Return (x, y) of the center of cell containing provided text 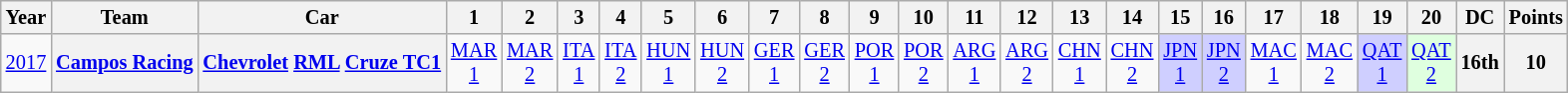
2017 (26, 63)
ITA1 (579, 63)
CHN2 (1133, 63)
CHN1 (1079, 63)
Team (124, 17)
17 (1274, 17)
1 (474, 17)
20 (1430, 17)
DC (1480, 17)
JPN2 (1224, 63)
19 (1382, 17)
POR1 (874, 63)
HUN1 (668, 63)
ARG1 (974, 63)
MAC1 (1274, 63)
4 (620, 17)
2 (530, 17)
JPN1 (1180, 63)
HUN2 (722, 63)
16 (1224, 17)
Campos Racing (124, 63)
Points (1536, 17)
14 (1133, 17)
6 (722, 17)
QAT1 (1382, 63)
GER1 (774, 63)
7 (774, 17)
MAC2 (1330, 63)
POR2 (924, 63)
Year (26, 17)
QAT2 (1430, 63)
8 (824, 17)
ARG2 (1027, 63)
Chevrolet RML Cruze TC1 (321, 63)
MAR1 (474, 63)
3 (579, 17)
MAR2 (530, 63)
9 (874, 17)
GER2 (824, 63)
5 (668, 17)
18 (1330, 17)
ITA2 (620, 63)
16th (1480, 63)
12 (1027, 17)
15 (1180, 17)
Car (321, 17)
13 (1079, 17)
11 (974, 17)
